Scan for the cell matching the given text and deliver its [X, Y] coordinate at center. 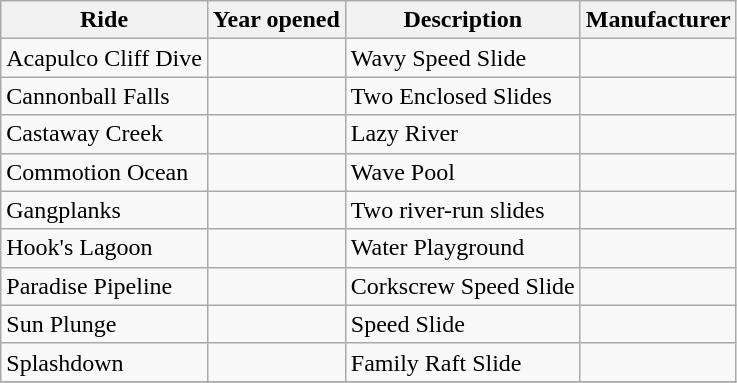
Sun Plunge [104, 324]
Two river-run slides [462, 210]
Gangplanks [104, 210]
Manufacturer [658, 20]
Ride [104, 20]
Lazy River [462, 134]
Two Enclosed Slides [462, 96]
Description [462, 20]
Year opened [276, 20]
Corkscrew Speed Slide [462, 286]
Speed Slide [462, 324]
Hook's Lagoon [104, 248]
Commotion Ocean [104, 172]
Water Playground [462, 248]
Wave Pool [462, 172]
Acapulco Cliff Dive [104, 58]
Castaway Creek [104, 134]
Wavy Speed Slide [462, 58]
Paradise Pipeline [104, 286]
Family Raft Slide [462, 362]
Splashdown [104, 362]
Cannonball Falls [104, 96]
